Provide the (x, y) coordinate of the cell's center where the given text is located.  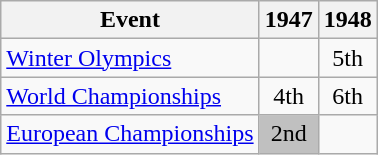
1947 (288, 20)
Winter Olympics (130, 58)
6th (348, 96)
1948 (348, 20)
Event (130, 20)
European Championships (130, 134)
5th (348, 58)
4th (288, 96)
2nd (288, 134)
World Championships (130, 96)
